Provide the [x, y] coordinate of the cell's center where the given text is located.  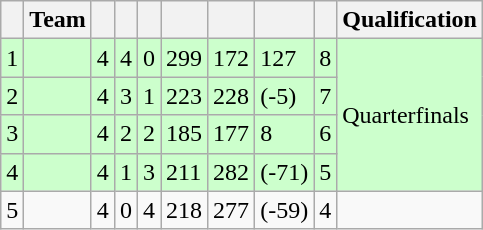
127 [284, 58]
277 [232, 210]
6 [326, 134]
218 [184, 210]
282 [232, 172]
Quarterfinals [410, 115]
223 [184, 96]
Qualification [410, 20]
7 [326, 96]
(-5) [284, 96]
299 [184, 58]
228 [232, 96]
211 [184, 172]
(-59) [284, 210]
185 [184, 134]
Team [58, 20]
172 [232, 58]
(-71) [284, 172]
177 [232, 134]
